Capture the cell that displays the provided text and extract its (x, y) central coordinate. 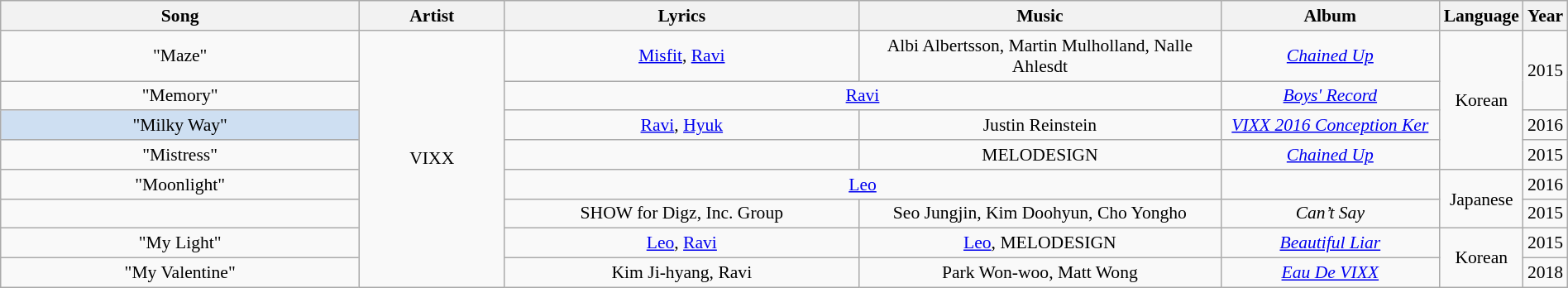
Music (1040, 16)
Lyrics (681, 16)
Leo, Ravi (681, 243)
Ravi, Hyuk (681, 125)
"Mistress" (180, 155)
Eau De VIXX (1330, 272)
Park Won-woo, Matt Wong (1040, 272)
"My Light" (180, 243)
"Memory" (180, 96)
VIXX 2016 Conception Ker (1330, 125)
"Moonlight" (180, 184)
Kim Ji-hyang, Ravi (681, 272)
Artist (432, 16)
Can’t Say (1330, 214)
Year (1545, 16)
Song (180, 16)
VIXX (432, 158)
Language (1482, 16)
Beautiful Liar (1330, 243)
2018 (1545, 272)
"Milky Way" (180, 125)
Misfit, Ravi (681, 55)
Japanese (1482, 199)
"My Valentine" (180, 272)
Leo (863, 184)
Boys' Record (1330, 96)
Leo, MELODESIGN (1040, 243)
MELODESIGN (1040, 155)
SHOW for Digz, Inc. Group (681, 214)
Justin Reinstein (1040, 125)
Ravi (863, 96)
Seo Jungjin, Kim Doohyun, Cho Yongho (1040, 214)
"Maze" (180, 55)
Album (1330, 16)
Albi Albertsson, Martin Mulholland, Nalle Ahlesdt (1040, 55)
